Detect which cell encompasses the target text, then output its [x, y] center coordinate. 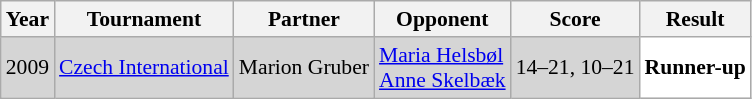
Maria Helsbøl Anne Skelbæk [442, 68]
Runner-up [694, 68]
14–21, 10–21 [576, 68]
Result [694, 19]
2009 [28, 68]
Year [28, 19]
Score [576, 19]
Czech International [144, 68]
Partner [304, 19]
Tournament [144, 19]
Opponent [442, 19]
Marion Gruber [304, 68]
